Pinpoint the cell where the given text exists, returning its (X, Y) midpoint coordinate. 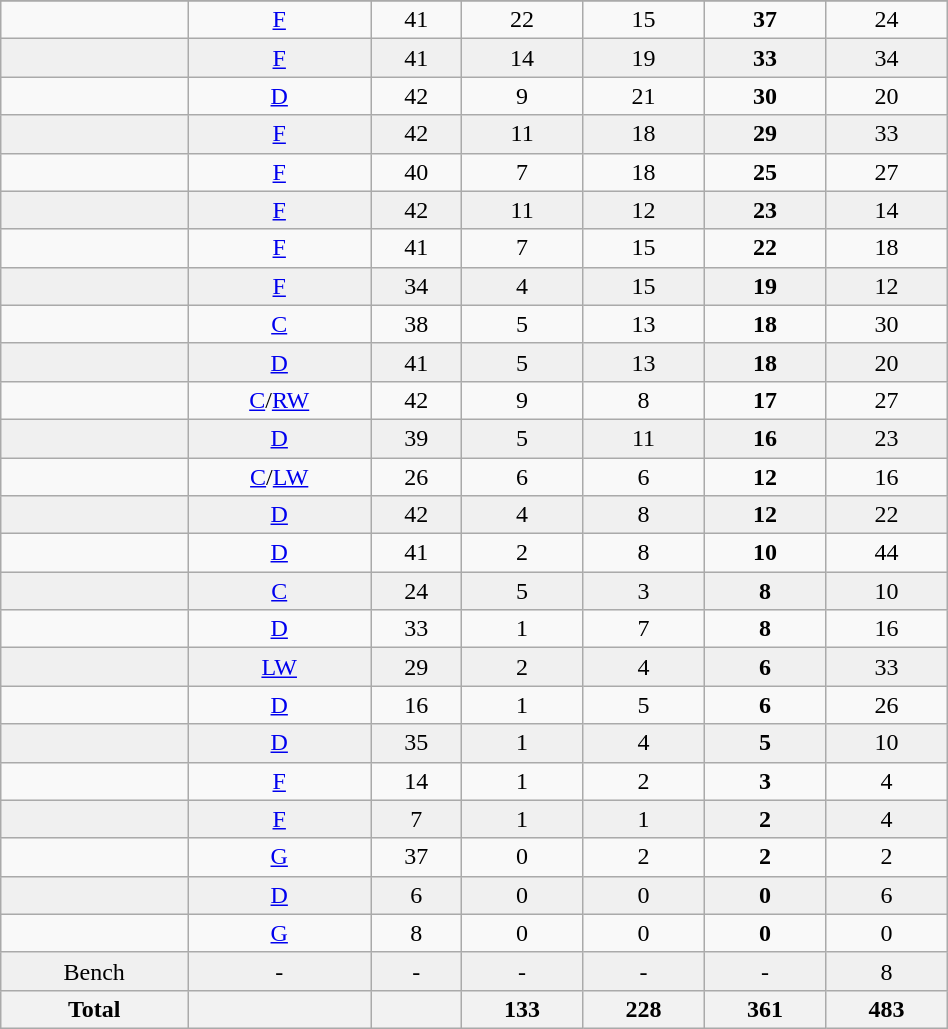
361 (764, 1009)
483 (887, 1009)
25 (764, 172)
Total (94, 1009)
38 (416, 324)
21 (644, 96)
C/LW (280, 477)
133 (522, 1009)
LW (280, 667)
40 (416, 172)
39 (416, 438)
Bench (94, 971)
44 (887, 553)
35 (416, 743)
C/RW (280, 400)
17 (764, 400)
228 (644, 1009)
